Pinpoint the cell where the given text exists, returning its (X, Y) midpoint coordinate. 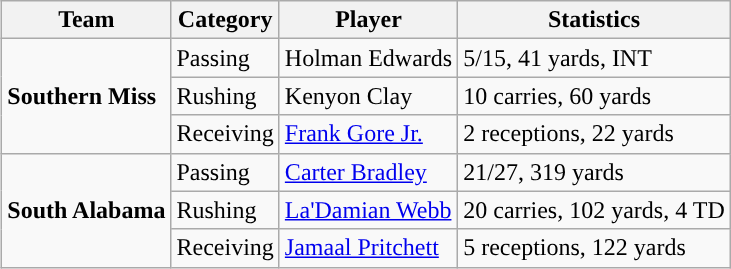
South Alabama (86, 210)
Carter Bradley (368, 172)
10 carries, 60 yards (594, 96)
Kenyon Clay (368, 96)
Southern Miss (86, 96)
20 carries, 102 yards, 4 TD (594, 210)
Holman Edwards (368, 58)
21/27, 319 yards (594, 172)
La'Damian Webb (368, 210)
5/15, 41 yards, INT (594, 58)
2 receptions, 22 yards (594, 134)
Category (225, 20)
Jamaal Pritchett (368, 248)
Statistics (594, 20)
Frank Gore Jr. (368, 134)
Team (86, 20)
5 receptions, 122 yards (594, 248)
Player (368, 20)
